Return the (X, Y) coordinate for the center point of the cell that contains the specified text.  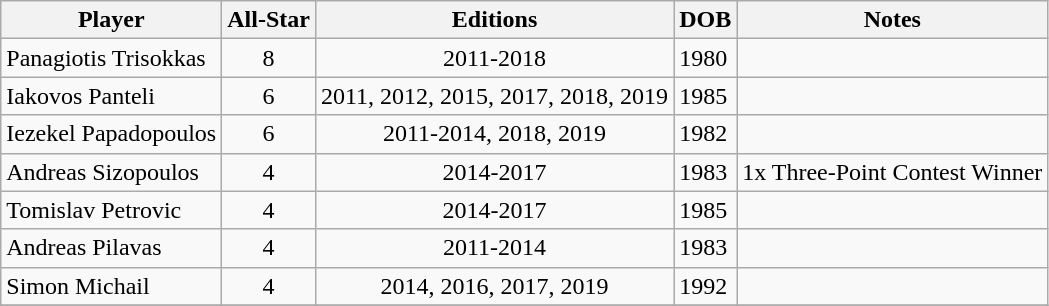
2011-2014 (494, 248)
Player (112, 20)
1992 (706, 286)
Simon Michail (112, 286)
Panagiotis Trisokkas (112, 58)
Editions (494, 20)
2011-2014, 2018, 2019 (494, 134)
Andreas Pilavas (112, 248)
2011, 2012, 2015, 2017, 2018, 2019 (494, 96)
1980 (706, 58)
2011-2018 (494, 58)
Tomislav Petrovic (112, 210)
1x Three-Point Contest Winner (892, 172)
Iakovos Panteli (112, 96)
1982 (706, 134)
Iezekel Papadopoulos (112, 134)
Notes (892, 20)
Andreas Sizopoulos (112, 172)
2014, 2016, 2017, 2019 (494, 286)
All-Star (269, 20)
DOB (706, 20)
8 (269, 58)
